Locate the cell with the specified text and output its (X, Y) center coordinate. 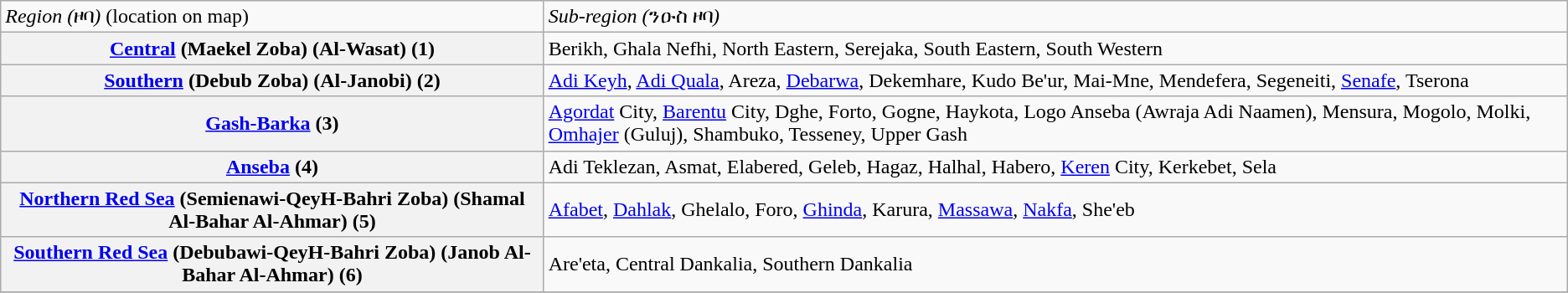
Gash-Barka (3) (272, 124)
Berikh, Ghala Nefhi, North Eastern, Serejaka, South Eastern, South Western (1055, 49)
Southern Red Sea (Debubawi-QeyH-Bahri Zoba) (Janob Al-Bahar Al-Ahmar) (6) (272, 265)
Are'eta, Central Dankalia, Southern Dankalia (1055, 265)
Southern (Debub Zoba) (Al-Janobi) (2) (272, 80)
Northern Red Sea (Semienawi-QeyH-Bahri Zoba) (Shamal Al-Bahar Al-Ahmar) (5) (272, 209)
Anseba (4) (272, 167)
Adi Teklezan, Asmat, Elabered, Geleb, Hagaz, Halhal, Habero, Keren City, Kerkebet, Sela (1055, 167)
Afabet, Dahlak, Ghelalo, Foro, Ghinda, Karura, Massawa, Nakfa, She'eb (1055, 209)
Adi Keyh, Adi Quala, Areza, Debarwa, Dekemhare, Kudo Be'ur, Mai-Mne, Mendefera, Segeneiti, Senafe, Tserona (1055, 80)
Region (ዞባ) (location on map) (272, 17)
Sub-region (ንዑስ ዞባ) (1055, 17)
Central (Maekel Zoba) (Al-Wasat) (1) (272, 49)
